For the text-containing cell, return its midpoint in (x, y) coordinate format. 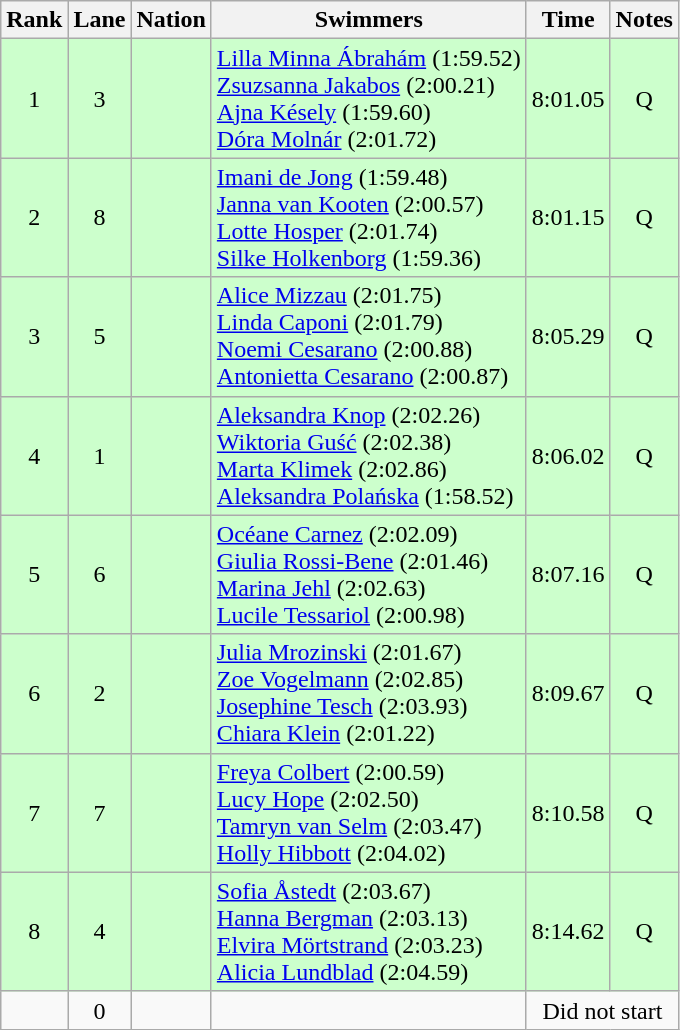
8:01.05 (568, 98)
Nation (171, 20)
Did not start (602, 1010)
8:09.67 (568, 694)
0 (100, 1010)
Rank (34, 20)
8:10.58 (568, 812)
Time (568, 20)
8:05.29 (568, 336)
Lane (100, 20)
Alice Mizzau (2:01.75)Linda Caponi (2:01.79)Noemi Cesarano (2:00.88)Antonietta Cesarano (2:00.87) (368, 336)
8:06.02 (568, 456)
8:01.15 (568, 218)
8:14.62 (568, 932)
Freya Colbert (2:00.59)Lucy Hope (2:02.50)Tamryn van Selm (2:03.47)Holly Hibbott (2:04.02) (368, 812)
Sofia Åstedt (2:03.67)Hanna Bergman (2:03.13)Elvira Mörtstrand (2:03.23)Alicia Lundblad (2:04.59) (368, 932)
Notes (644, 20)
8:07.16 (568, 574)
Lilla Minna Ábrahám (1:59.52)Zsuzsanna Jakabos (2:00.21)Ajna Késely (1:59.60)Dóra Molnár (2:01.72) (368, 98)
Océane Carnez (2:02.09)Giulia Rossi-Bene (2:01.46)Marina Jehl (2:02.63)Lucile Tessariol (2:00.98) (368, 574)
Swimmers (368, 20)
Imani de Jong (1:59.48)Janna van Kooten (2:00.57)Lotte Hosper (2:01.74)Silke Holkenborg (1:59.36) (368, 218)
Aleksandra Knop (2:02.26)Wiktoria Guść (2:02.38)Marta Klimek (2:02.86)Aleksandra Polańska (1:58.52) (368, 456)
Julia Mrozinski (2:01.67)Zoe Vogelmann (2:02.85)Josephine Tesch (2:03.93)Chiara Klein (2:01.22) (368, 694)
